Capture the cell that displays the provided text and extract its (x, y) central coordinate. 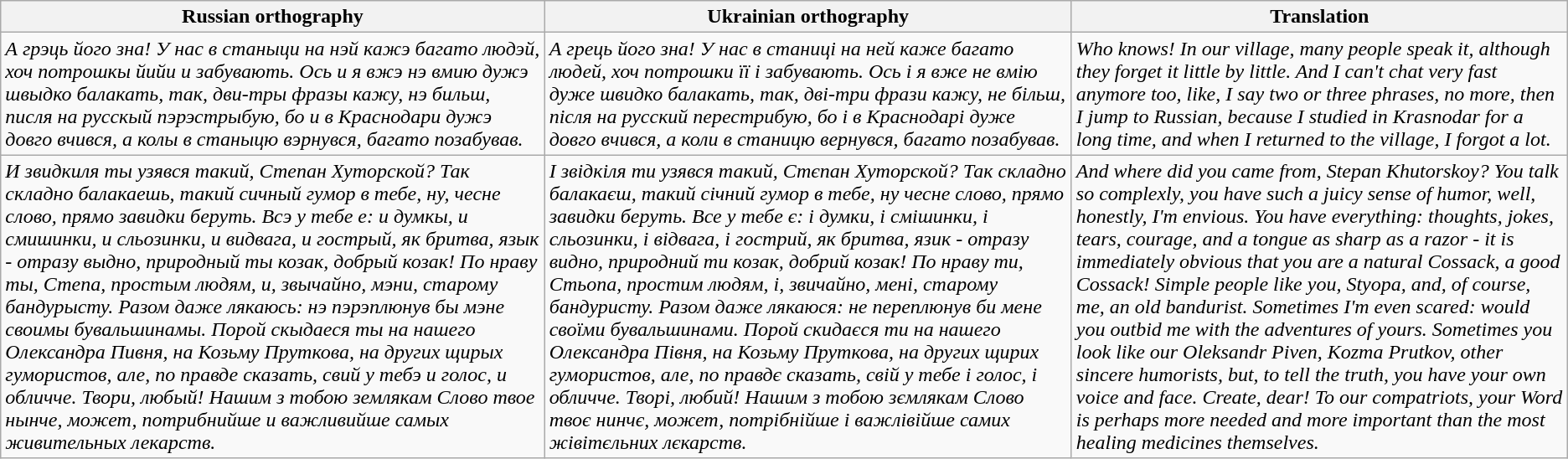
Russian orthography (273, 17)
Translation (1319, 17)
Ukrainian orthography (807, 17)
